Return the (X, Y) coordinate for the center point of the cell that contains the specified text.  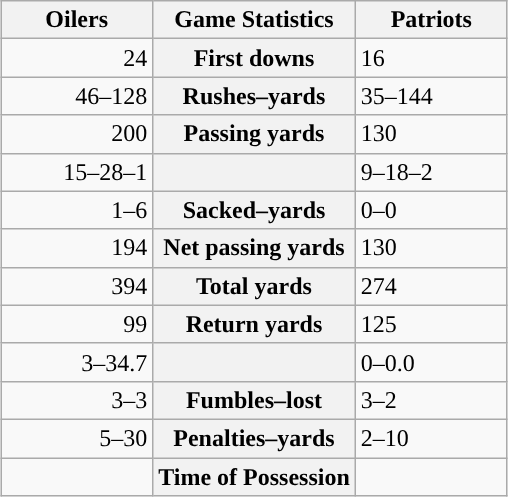
1–6 (77, 210)
2–10 (431, 438)
9–18–2 (431, 172)
46–128 (77, 96)
Rushes–yards (254, 96)
0–0.0 (431, 362)
394 (77, 286)
194 (77, 248)
Passing yards (254, 134)
5–30 (77, 438)
Fumbles–lost (254, 400)
274 (431, 286)
Oilers (77, 20)
Game Statistics (254, 20)
Time of Possession (254, 477)
Return yards (254, 324)
Patriots (431, 20)
3–34.7 (77, 362)
24 (77, 58)
Sacked–yards (254, 210)
0–0 (431, 210)
99 (77, 324)
35–144 (431, 96)
125 (431, 324)
3–2 (431, 400)
Total yards (254, 286)
3–3 (77, 400)
16 (431, 58)
First downs (254, 58)
Penalties–yards (254, 438)
15–28–1 (77, 172)
200 (77, 134)
Net passing yards (254, 248)
